Search for the cell housing the specified text and yield its (X, Y) center coordinate. 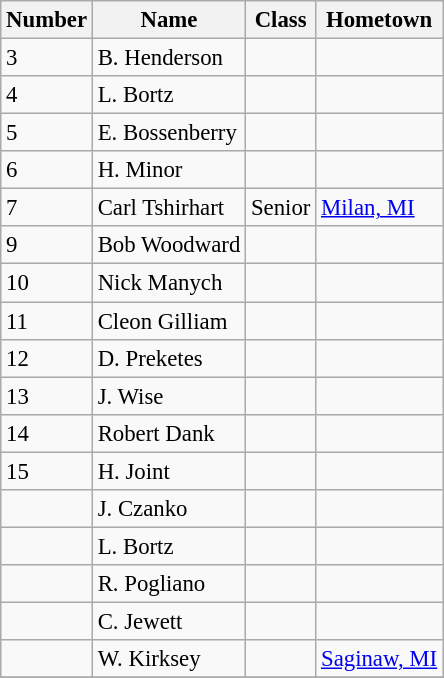
Number (47, 20)
B. Henderson (168, 58)
13 (47, 396)
Saginaw, MI (380, 659)
12 (47, 358)
E. Bossenberry (168, 133)
H. Minor (168, 170)
7 (47, 208)
Senior (281, 208)
Nick Manych (168, 283)
5 (47, 133)
J. Czanko (168, 509)
10 (47, 283)
H. Joint (168, 471)
Hometown (380, 20)
Robert Dank (168, 433)
Milan, MI (380, 208)
Bob Woodward (168, 245)
4 (47, 95)
6 (47, 170)
J. Wise (168, 396)
R. Pogliano (168, 584)
Class (281, 20)
9 (47, 245)
Name (168, 20)
W. Kirksey (168, 659)
Carl Tshirhart (168, 208)
Cleon Gilliam (168, 321)
3 (47, 58)
11 (47, 321)
D. Preketes (168, 358)
14 (47, 433)
C. Jewett (168, 621)
15 (47, 471)
